Return (X, Y) of the center of cell containing provided text 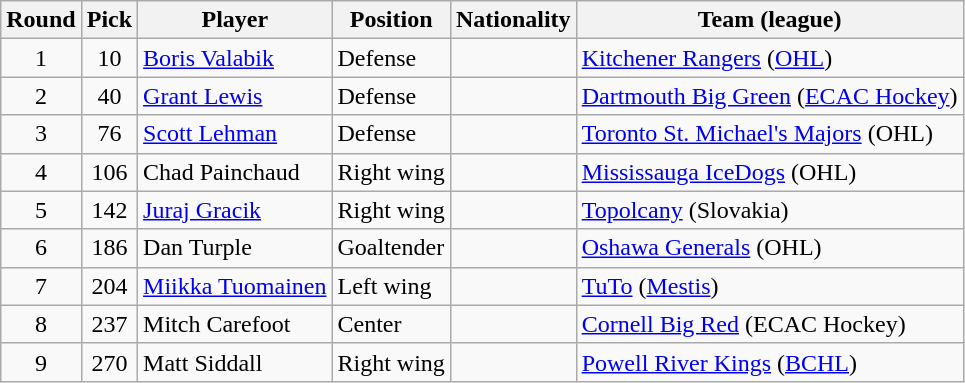
Topolcany (Slovakia) (770, 210)
7 (41, 286)
204 (109, 286)
6 (41, 248)
Grant Lewis (235, 96)
Center (391, 324)
1 (41, 58)
237 (109, 324)
Round (41, 20)
Miikka Tuomainen (235, 286)
Team (league) (770, 20)
Dartmouth Big Green (ECAC Hockey) (770, 96)
Boris Valabik (235, 58)
TuTo (Mestis) (770, 286)
Scott Lehman (235, 134)
Left wing (391, 286)
142 (109, 210)
2 (41, 96)
76 (109, 134)
40 (109, 96)
Dan Turple (235, 248)
Nationality (513, 20)
Player (235, 20)
Cornell Big Red (ECAC Hockey) (770, 324)
10 (109, 58)
Pick (109, 20)
Chad Painchaud (235, 172)
Kitchener Rangers (OHL) (770, 58)
Goaltender (391, 248)
Toronto St. Michael's Majors (OHL) (770, 134)
Matt Siddall (235, 362)
8 (41, 324)
Juraj Gracik (235, 210)
Mississauga IceDogs (OHL) (770, 172)
186 (109, 248)
4 (41, 172)
Powell River Kings (BCHL) (770, 362)
Position (391, 20)
270 (109, 362)
9 (41, 362)
Oshawa Generals (OHL) (770, 248)
5 (41, 210)
Mitch Carefoot (235, 324)
106 (109, 172)
3 (41, 134)
